Identify which cell holds the provided text, then report its [X, Y] central coordinate. 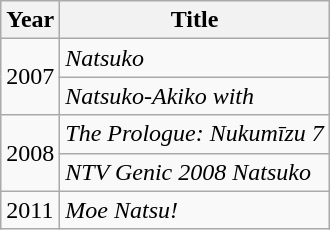
NTV Genic 2008 Natsuko [194, 172]
Natsuko [194, 58]
Moe Natsu! [194, 210]
2007 [30, 77]
Title [194, 20]
Year [30, 20]
2011 [30, 210]
The Prologue: Nukumīzu 7 [194, 134]
Natsuko-Akiko with [194, 96]
2008 [30, 153]
